Output the [x, y] coordinate of the center of the cell containing the given text.  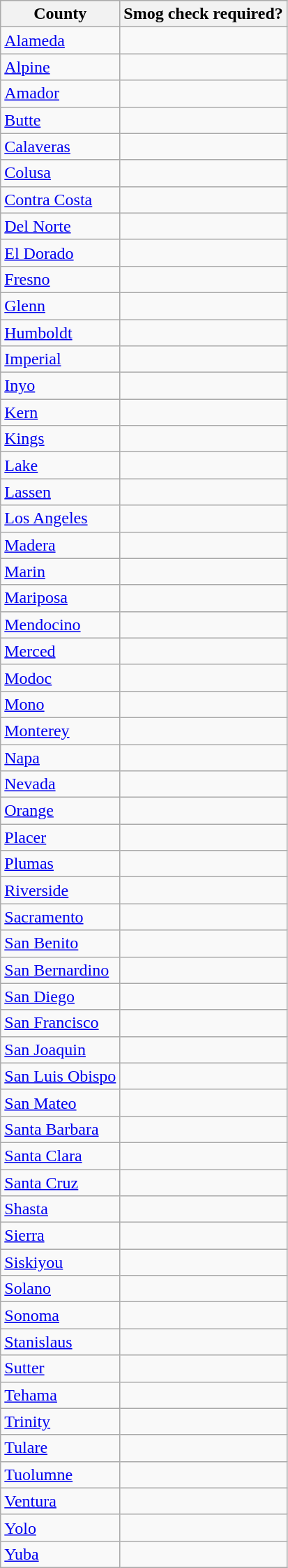
Tulare [60, 1448]
Napa [60, 757]
Lassen [60, 492]
Santa Barbara [60, 1129]
Solano [60, 1289]
Santa Clara [60, 1156]
Sacramento [60, 917]
Riverside [60, 890]
San Luis Obispo [60, 1076]
Mono [60, 704]
Alpine [60, 67]
Sierra [60, 1236]
Butte [60, 120]
Monterey [60, 731]
Sutter [60, 1368]
Marin [60, 572]
Tehama [60, 1395]
Nevada [60, 784]
Santa Cruz [60, 1183]
Trinity [60, 1421]
Del Norte [60, 226]
Madera [60, 545]
Los Angeles [60, 518]
El Dorado [60, 253]
Mariposa [60, 598]
Inyo [60, 386]
Colusa [60, 173]
San Bernardino [60, 970]
Tuolumne [60, 1474]
Alameda [60, 40]
San Francisco [60, 1023]
Yolo [60, 1528]
Glenn [60, 306]
Contra Costa [60, 200]
Kings [60, 439]
Plumas [60, 864]
San Joaquin [60, 1050]
Placer [60, 837]
Kern [60, 412]
Merced [60, 651]
County [60, 14]
Fresno [60, 279]
Yuba [60, 1554]
Calaveras [60, 147]
Orange [60, 811]
Sonoma [60, 1315]
Smog check required? [204, 14]
Lake [60, 465]
Ventura [60, 1501]
Mendocino [60, 625]
San Benito [60, 943]
Siskiyou [60, 1262]
Humboldt [60, 333]
San Diego [60, 996]
Modoc [60, 678]
Stanislaus [60, 1342]
San Mateo [60, 1103]
Imperial [60, 359]
Amador [60, 94]
Shasta [60, 1209]
